Provide the (x, y) coordinate of the cell's center where the given text is located.  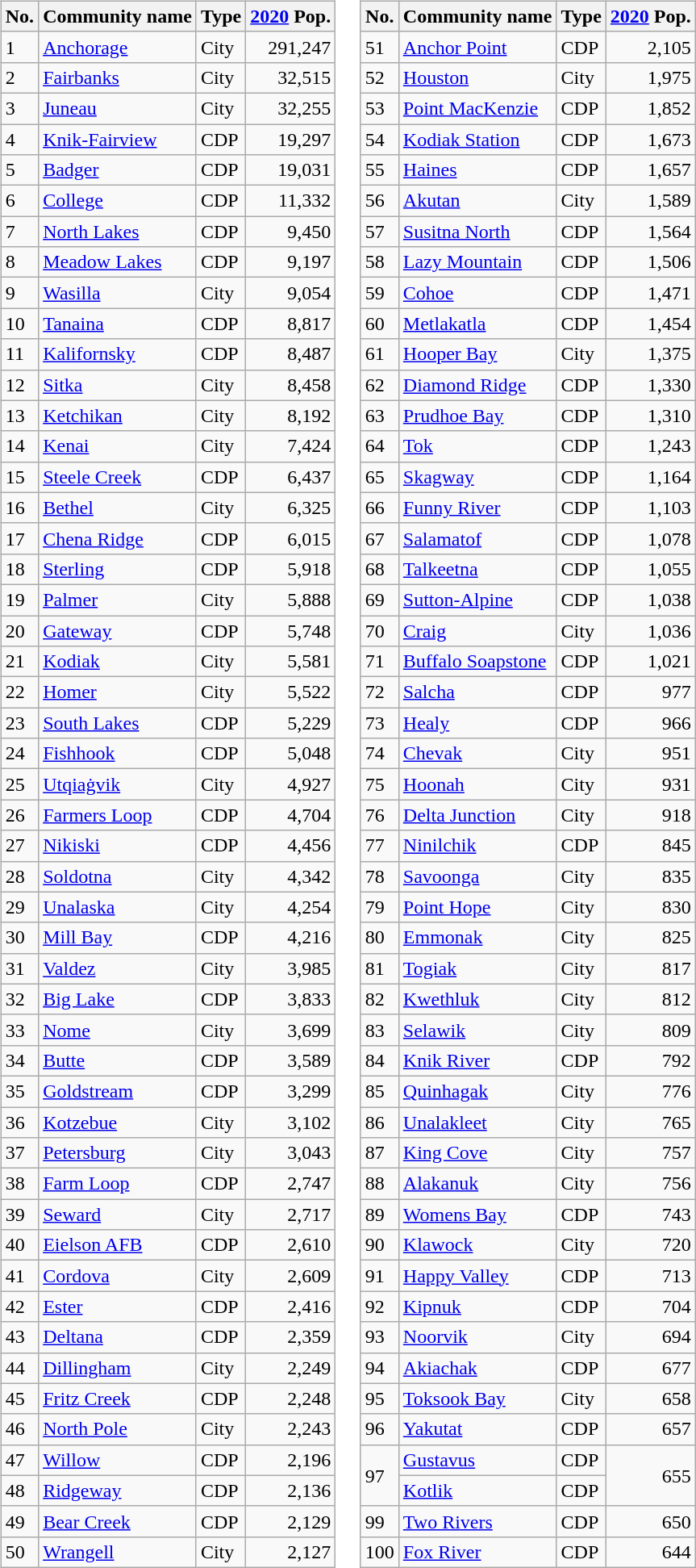
845 (650, 846)
Fox River (477, 1552)
Tok (477, 446)
30 (19, 938)
Big Lake (118, 999)
5,048 (290, 754)
47 (19, 1460)
Point Hope (477, 907)
Salamatof (477, 538)
32 (19, 999)
18 (19, 569)
11 (19, 354)
67 (379, 538)
11,332 (290, 201)
1,471 (650, 293)
Healy (477, 723)
29 (19, 907)
Eielson AFB (118, 1245)
1,330 (650, 385)
1,036 (650, 630)
Butte (118, 1060)
Kwethluk (477, 999)
9,197 (290, 262)
7 (19, 232)
Homer (118, 692)
59 (379, 293)
1,055 (650, 569)
1 (19, 47)
1,103 (650, 508)
Quinhagak (477, 1091)
23 (19, 723)
931 (650, 784)
Fishhook (118, 754)
720 (650, 1245)
4 (19, 140)
71 (379, 662)
4,216 (290, 938)
Petersburg (118, 1153)
Dillingham (118, 1368)
5,748 (290, 630)
99 (379, 1521)
3 (19, 108)
Knik-Fairview (118, 140)
Selawik (477, 1030)
55 (379, 170)
Skagway (477, 477)
2,416 (290, 1307)
2,609 (290, 1276)
Point MacKenzie (477, 108)
88 (379, 1184)
93 (379, 1337)
Happy Valley (477, 1276)
33 (19, 1030)
Kenai (118, 446)
2,196 (290, 1460)
644 (650, 1552)
South Lakes (118, 723)
694 (650, 1337)
27 (19, 846)
Palmer (118, 600)
95 (379, 1399)
48 (19, 1491)
20 (19, 630)
81 (379, 968)
Funny River (477, 508)
Womens Bay (477, 1215)
1,078 (650, 538)
College (118, 201)
Akiachak (477, 1368)
Kipnuk (477, 1307)
8,817 (290, 324)
72 (379, 692)
40 (19, 1245)
35 (19, 1091)
Klawock (477, 1245)
2,747 (290, 1184)
Kotlik (477, 1491)
Ridgeway (118, 1491)
82 (379, 999)
78 (379, 876)
37 (19, 1153)
28 (19, 876)
90 (379, 1245)
Sitka (118, 385)
Fairbanks (118, 77)
3,043 (290, 1153)
4,254 (290, 907)
12 (19, 385)
83 (379, 1030)
97 (379, 1475)
9 (19, 293)
1,243 (650, 446)
Juneau (118, 108)
19,297 (290, 140)
Anchorage (118, 47)
Kodiak (118, 662)
77 (379, 846)
54 (379, 140)
17 (19, 538)
6,325 (290, 508)
53 (379, 108)
977 (650, 692)
87 (379, 1153)
Utqiaġvik (118, 784)
1,454 (650, 324)
79 (379, 907)
817 (650, 968)
Lazy Mountain (477, 262)
Noorvik (477, 1337)
757 (650, 1153)
9,450 (290, 232)
Hoonah (477, 784)
655 (650, 1475)
7,424 (290, 446)
4,456 (290, 846)
1,589 (650, 201)
Kotzebue (118, 1123)
1,564 (650, 232)
8,192 (290, 416)
677 (650, 1368)
Badger (118, 170)
50 (19, 1552)
Cordova (118, 1276)
1,164 (650, 477)
Togiak (477, 968)
3,589 (290, 1060)
64 (379, 446)
8 (19, 262)
22 (19, 692)
75 (379, 784)
6,015 (290, 538)
91 (379, 1276)
Soldotna (118, 876)
Sterling (118, 569)
42 (19, 1307)
49 (19, 1521)
4,927 (290, 784)
Bear Creek (118, 1521)
Salcha (477, 692)
Kodiak Station (477, 140)
52 (379, 77)
32,255 (290, 108)
41 (19, 1276)
Goldstream (118, 1091)
25 (19, 784)
19 (19, 600)
Susitna North (477, 232)
1,506 (650, 262)
31 (19, 968)
Farmers Loop (118, 815)
65 (379, 477)
4,342 (290, 876)
Steele Creek (118, 477)
19,031 (290, 170)
34 (19, 1060)
45 (19, 1399)
657 (650, 1429)
743 (650, 1215)
792 (650, 1060)
84 (379, 1060)
1,310 (650, 416)
650 (650, 1521)
2,129 (290, 1521)
73 (379, 723)
5,918 (290, 569)
1,673 (650, 140)
830 (650, 907)
69 (379, 600)
14 (19, 446)
2,359 (290, 1337)
80 (379, 938)
2 (19, 77)
60 (379, 324)
74 (379, 754)
Chena Ridge (118, 538)
Toksook Bay (477, 1399)
66 (379, 508)
Haines (477, 170)
9,054 (290, 293)
951 (650, 754)
76 (379, 815)
26 (19, 815)
5,581 (290, 662)
21 (19, 662)
918 (650, 815)
61 (379, 354)
38 (19, 1184)
57 (379, 232)
812 (650, 999)
2,610 (290, 1245)
2,127 (290, 1552)
Deltana (118, 1337)
8,458 (290, 385)
291,247 (290, 47)
43 (19, 1337)
Buffalo Soapstone (477, 662)
62 (379, 385)
Yakutat (477, 1429)
Sutton-Alpine (477, 600)
Chevak (477, 754)
5,229 (290, 723)
92 (379, 1307)
Kalifornsky (118, 354)
Wrangell (118, 1552)
10 (19, 324)
Gustavus (477, 1460)
2,249 (290, 1368)
3,102 (290, 1123)
Diamond Ridge (477, 385)
776 (650, 1091)
56 (379, 201)
Houston (477, 77)
16 (19, 508)
2,248 (290, 1399)
39 (19, 1215)
966 (650, 723)
Akutan (477, 201)
704 (650, 1307)
58 (379, 262)
North Pole (118, 1429)
68 (379, 569)
Seward (118, 1215)
Bethel (118, 508)
Mill Bay (118, 938)
Valdez (118, 968)
Delta Junction (477, 815)
Unalaska (118, 907)
Ester (118, 1307)
46 (19, 1429)
5,522 (290, 692)
2,243 (290, 1429)
2,136 (290, 1491)
Cohoe (477, 293)
658 (650, 1399)
Fritz Creek (118, 1399)
94 (379, 1368)
Metlakatla (477, 324)
Willow (118, 1460)
756 (650, 1184)
85 (379, 1091)
100 (379, 1552)
Nikiski (118, 846)
5 (19, 170)
Hooper Bay (477, 354)
32,515 (290, 77)
51 (379, 47)
835 (650, 876)
1,657 (650, 170)
1,038 (650, 600)
Craig (477, 630)
Savoonga (477, 876)
6 (19, 201)
Meadow Lakes (118, 262)
809 (650, 1030)
Tanaina (118, 324)
3,299 (290, 1091)
1,375 (650, 354)
13 (19, 416)
Ninilchik (477, 846)
5,888 (290, 600)
North Lakes (118, 232)
765 (650, 1123)
Farm Loop (118, 1184)
King Cove (477, 1153)
44 (19, 1368)
1,852 (650, 108)
63 (379, 416)
89 (379, 1215)
3,985 (290, 968)
15 (19, 477)
Two Rivers (477, 1521)
2,717 (290, 1215)
Unalakleet (477, 1123)
Prudhoe Bay (477, 416)
713 (650, 1276)
3,699 (290, 1030)
Ketchikan (118, 416)
36 (19, 1123)
6,437 (290, 477)
86 (379, 1123)
Emmonak (477, 938)
4,704 (290, 815)
1,021 (650, 662)
2,105 (650, 47)
70 (379, 630)
1,975 (650, 77)
Talkeetna (477, 569)
Wasilla (118, 293)
Knik River (477, 1060)
Anchor Point (477, 47)
8,487 (290, 354)
Gateway (118, 630)
825 (650, 938)
Alakanuk (477, 1184)
24 (19, 754)
3,833 (290, 999)
96 (379, 1429)
Nome (118, 1030)
